Search for the cell housing the specified text and yield its [x, y] center coordinate. 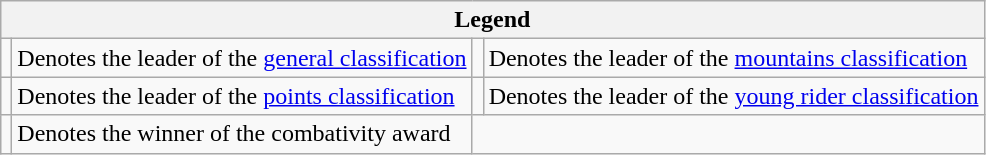
Denotes the leader of the mountains classification [734, 58]
Legend [492, 20]
Denotes the winner of the combativity award [242, 134]
Denotes the leader of the general classification [242, 58]
Denotes the leader of the young rider classification [734, 96]
Denotes the leader of the points classification [242, 96]
